Return the [x, y] coordinate for the center point of the cell that contains the specified text.  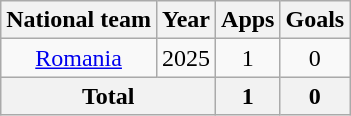
Romania [79, 58]
2025 [186, 58]
Goals [315, 20]
Apps [248, 20]
Total [108, 96]
National team [79, 20]
Year [186, 20]
